Search for the cell housing the specified text and yield its (x, y) center coordinate. 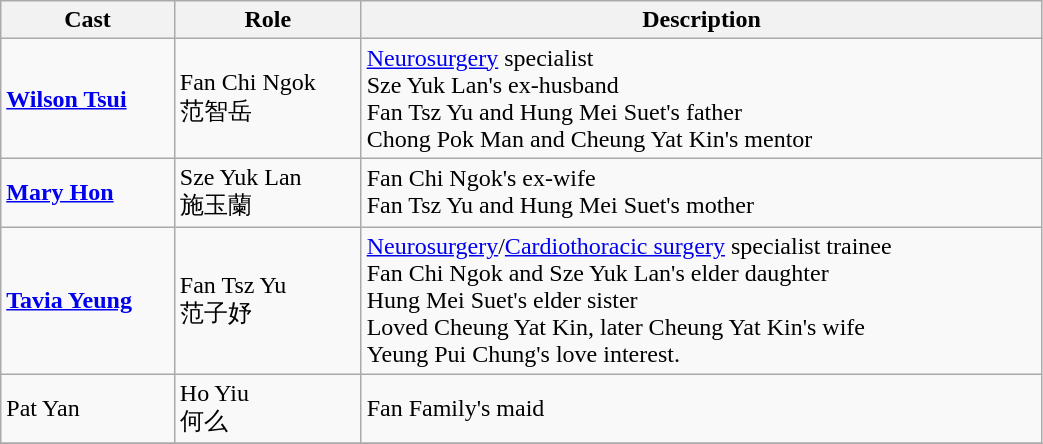
Pat Yan (88, 409)
Fan Family's maid (702, 409)
Role (268, 20)
Tavia Yeung (88, 300)
Mary Hon (88, 193)
Fan Chi Ngok's ex-wifeFan Tsz Yu and Hung Mei Suet's mother (702, 193)
Wilson Tsui (88, 98)
Ho Yiu何么 (268, 409)
Fan Chi Ngok范智岳 (268, 98)
Neurosurgery specialistSze Yuk Lan's ex-husbandFan Tsz Yu and Hung Mei Suet's fatherChong Pok Man and Cheung Yat Kin's mentor (702, 98)
Sze Yuk Lan施玉蘭 (268, 193)
Description (702, 20)
Cast (88, 20)
Fan Tsz Yu范子妤 (268, 300)
